From the cell containing the given text, extract its center point as [x, y] coordinate. 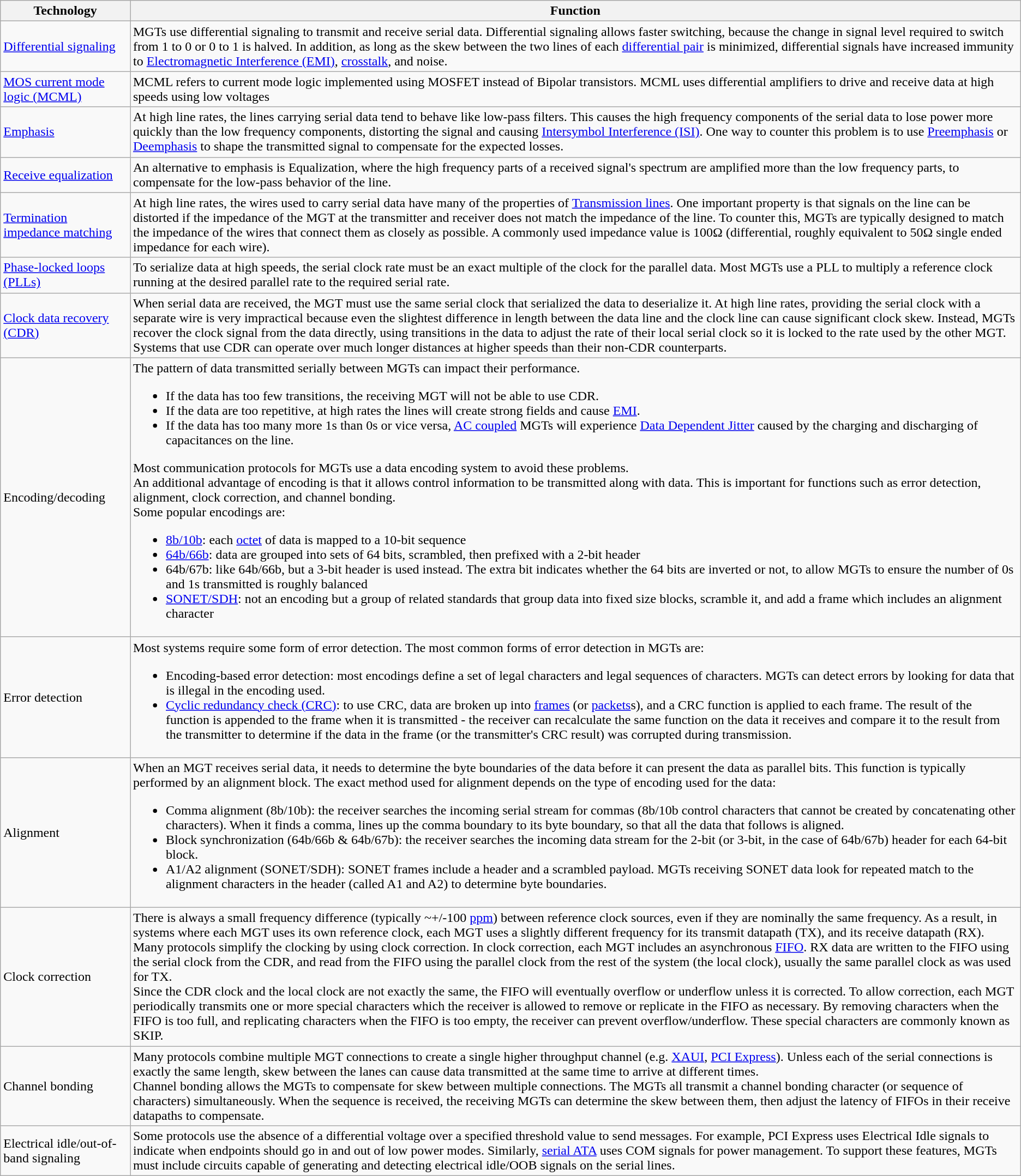
Electrical idle/out-of-band signaling [65, 1151]
MOS current mode logic (MCML) [65, 89]
Technology [65, 11]
Emphasis [65, 132]
Channel bonding [65, 1085]
Clock data recovery (CDR) [65, 325]
Differential signaling [65, 46]
Clock correction [65, 976]
Function [575, 11]
Error detection [65, 697]
Alignment [65, 832]
Encoding/decoding [65, 497]
Phase-locked loops (PLLs) [65, 275]
Termination impedance matching [65, 225]
Receive equalization [65, 174]
